Detect which cell encompasses the target text, then output its (x, y) center coordinate. 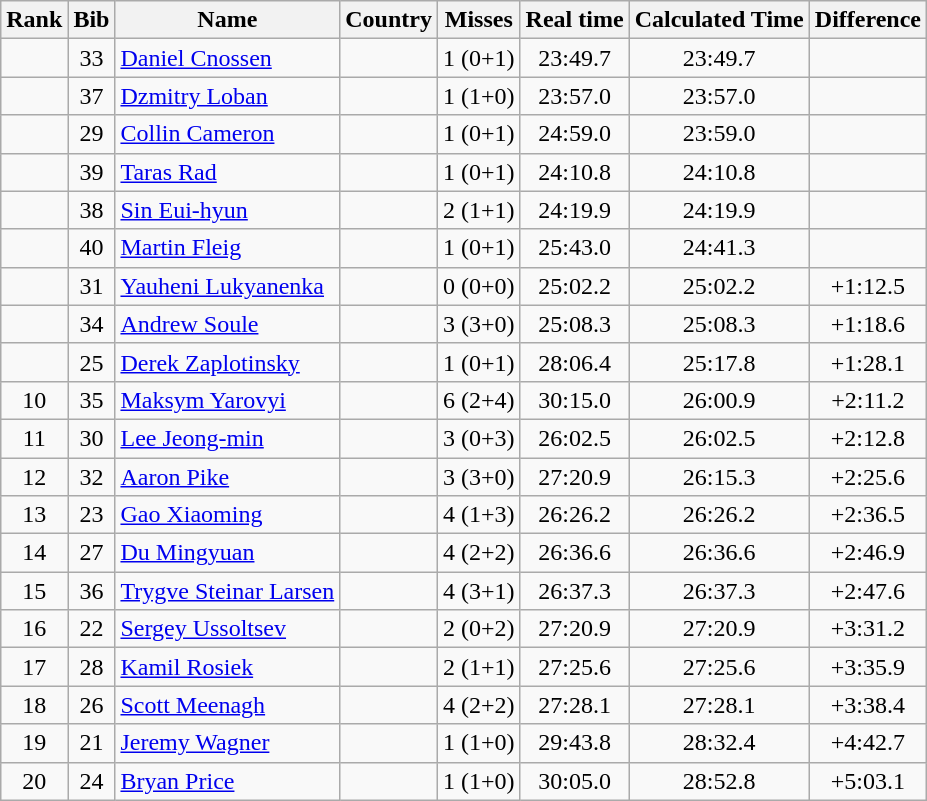
+5:03.1 (868, 781)
+2:11.2 (868, 400)
+2:47.6 (868, 591)
39 (92, 172)
0 (0+0) (478, 286)
30 (92, 438)
Gao Xiaoming (228, 515)
24 (92, 781)
+2:36.5 (868, 515)
+4:42.7 (868, 743)
26:15.3 (719, 477)
Kamil Rosiek (228, 667)
25:43.0 (574, 248)
27 (92, 553)
21 (92, 743)
Difference (868, 20)
28:06.4 (574, 362)
Bib (92, 20)
Real time (574, 20)
Derek Zaplotinsky (228, 362)
+2:46.9 (868, 553)
+2:25.6 (868, 477)
Rank (34, 20)
Dzmitry Loban (228, 96)
15 (34, 591)
Trygve Steinar Larsen (228, 591)
17 (34, 667)
Collin Cameron (228, 134)
Taras Rad (228, 172)
18 (34, 705)
Bryan Price (228, 781)
+3:31.2 (868, 629)
40 (92, 248)
6 (2+4) (478, 400)
Misses (478, 20)
22 (92, 629)
36 (92, 591)
+1:18.6 (868, 324)
35 (92, 400)
37 (92, 96)
34 (92, 324)
31 (92, 286)
25 (92, 362)
3 (0+3) (478, 438)
4 (3+1) (478, 591)
4 (1+3) (478, 515)
20 (34, 781)
Jeremy Wagner (228, 743)
Martin Fleig (228, 248)
28:52.8 (719, 781)
Lee Jeong-min (228, 438)
10 (34, 400)
+1:12.5 (868, 286)
33 (92, 58)
Name (228, 20)
12 (34, 477)
Du Mingyuan (228, 553)
19 (34, 743)
+3:38.4 (868, 705)
30:15.0 (574, 400)
Aaron Pike (228, 477)
26 (92, 705)
38 (92, 210)
Yauheni Lukyanenka (228, 286)
14 (34, 553)
2 (0+2) (478, 629)
Country (389, 20)
Sin Eui-hyun (228, 210)
26:00.9 (719, 400)
Andrew Soule (228, 324)
13 (34, 515)
23 (92, 515)
11 (34, 438)
+2:12.8 (868, 438)
29 (92, 134)
16 (34, 629)
24:59.0 (574, 134)
Sergey Ussoltsev (228, 629)
23:59.0 (719, 134)
Scott Meenagh (228, 705)
30:05.0 (574, 781)
32 (92, 477)
Calculated Time (719, 20)
Daniel Cnossen (228, 58)
+1:28.1 (868, 362)
+3:35.9 (868, 667)
Maksym Yarovyi (228, 400)
25:17.8 (719, 362)
28 (92, 667)
28:32.4 (719, 743)
24:41.3 (719, 248)
29:43.8 (574, 743)
